Search for the cell housing the specified text and yield its [X, Y] center coordinate. 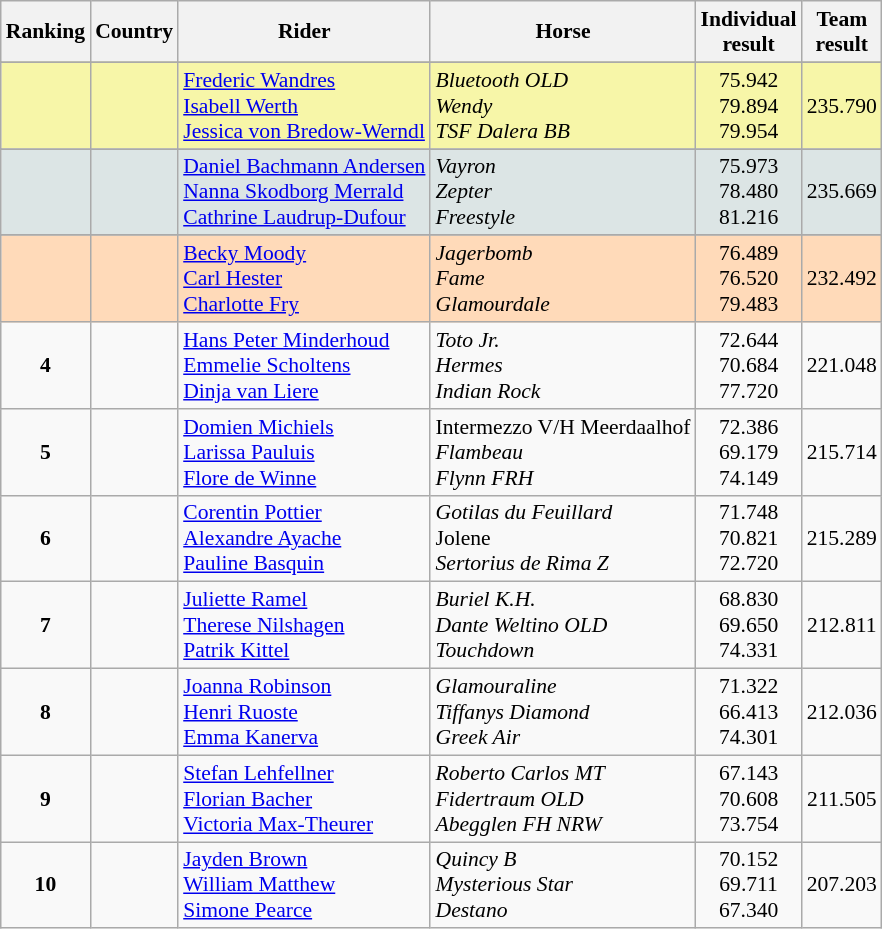
Juliette RamelTherese NilshagenPatrik Kittel [304, 626]
215.714 [842, 452]
72.38669.17974.149 [749, 452]
Becky MoodyCarl HesterCharlotte Fry [304, 280]
215.289 [842, 538]
71.74870.82172.720 [749, 538]
211.505 [842, 798]
75.94279.89479.954 [749, 106]
Bluetooth OLDWendyTSF Dalera BB [562, 106]
Gotilas du FeuillardJoleneSertorius de Rima Z [562, 538]
235.790 [842, 106]
Intermezzo V/H MeerdaalhofFlambeauFlynn FRH [562, 452]
8 [46, 712]
71.32266.41374.301 [749, 712]
Ranking [46, 32]
9 [46, 798]
5 [46, 452]
GlamouralineTiffanys DiamondGreek Air [562, 712]
Joanna RobinsonHenri RuosteEmma Kanerva [304, 712]
212.036 [842, 712]
Domien MichielsLarissa PauluisFlore de Winne [304, 452]
VayronZepterFreestyle [562, 192]
Frederic WandresIsabell WerthJessica von Bredow-Werndl [304, 106]
Country [134, 32]
Jayden BrownWilliam MatthewSimone Pearce [304, 886]
Hans Peter MinderhoudEmmelie ScholtensDinja van Liere [304, 366]
Buriel K.H.Dante Weltino OLDTouchdown [562, 626]
235.669 [842, 192]
10 [46, 886]
72.64470.68477.720 [749, 366]
67.14370.60873.754 [749, 798]
Individualresult [749, 32]
7 [46, 626]
Toto Jr.HermesIndian Rock [562, 366]
212.811 [842, 626]
Corentin PottierAlexandre AyachePauline Basquin [304, 538]
Roberto Carlos MTFidertraum OLDAbegglen FH NRW [562, 798]
70.15269.71167.340 [749, 886]
232.492 [842, 280]
75.97378.48081.216 [749, 192]
Quincy BMysterious StarDestano [562, 886]
JagerbombFameGlamourdale [562, 280]
4 [46, 366]
Stefan LehfellnerFlorian BacherVictoria Max-Theurer [304, 798]
6 [46, 538]
68.83069.65074.331 [749, 626]
221.048 [842, 366]
Teamresult [842, 32]
Rider [304, 32]
76.48976.52079.483 [749, 280]
207.203 [842, 886]
Horse [562, 32]
Daniel Bachmann AndersenNanna Skodborg MerraldCathrine Laudrup-Dufour [304, 192]
